Detect which cell encompasses the target text, then output its [x, y] center coordinate. 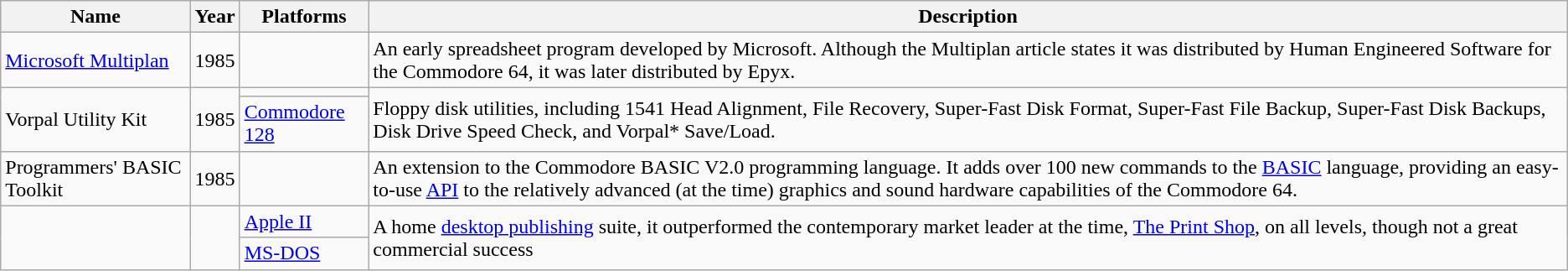
Name [95, 17]
Platforms [304, 17]
Year [214, 17]
Microsoft Multiplan [95, 60]
Description [968, 17]
MS-DOS [304, 253]
Commodore 128 [304, 124]
Apple II [304, 221]
Vorpal Utility Kit [95, 119]
Programmers' BASIC Toolkit [95, 178]
